Locate the cell with the specified text and output its (X, Y) center coordinate. 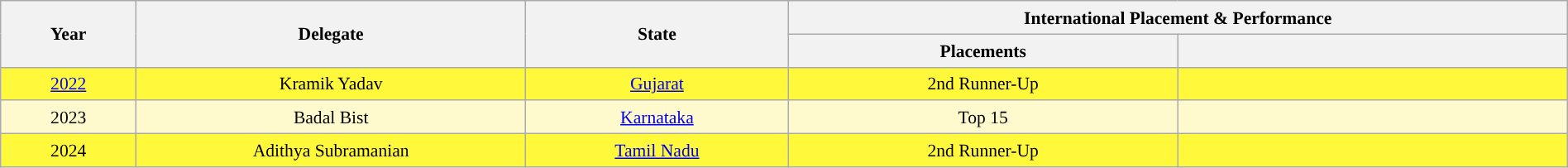
Placements (982, 50)
Tamil Nadu (657, 151)
Delegate (331, 34)
2023 (69, 118)
Top 15 (982, 118)
Badal Bist (331, 118)
Gujarat (657, 84)
2024 (69, 151)
Year (69, 34)
State (657, 34)
Karnataka (657, 118)
Kramik Yadav (331, 84)
International Placement & Performance (1178, 17)
Adithya Subramanian (331, 151)
2022 (69, 84)
